From the cell containing the given text, extract its center point as (x, y) coordinate. 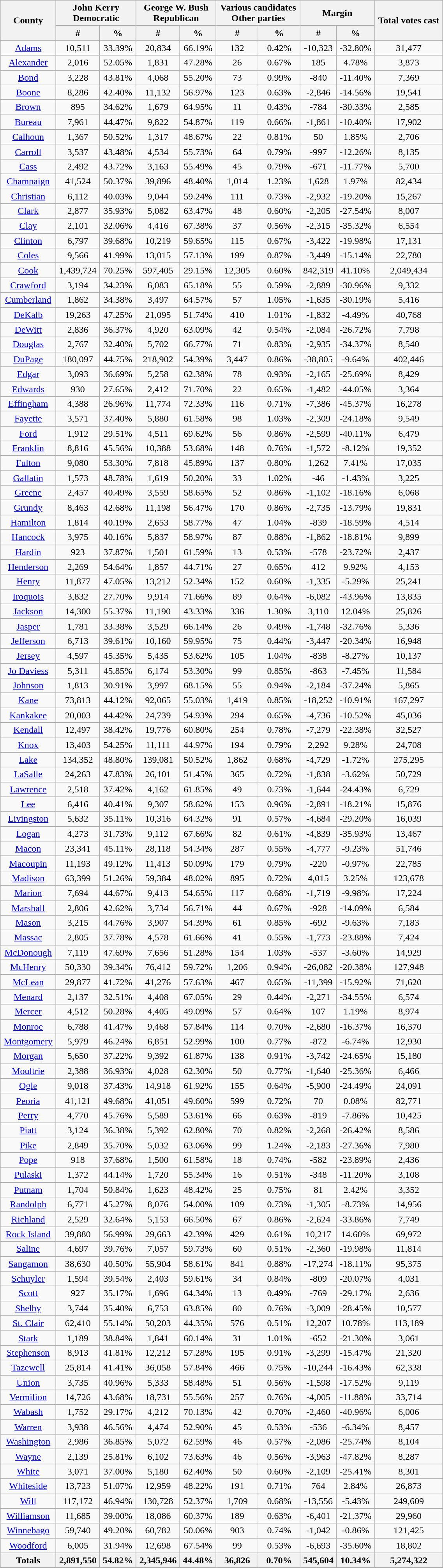
DuPage (28, 359)
6,102 (158, 1457)
-18.21% (356, 804)
49.60% (198, 1101)
66 (237, 1115)
36,826 (237, 1560)
56.71% (198, 908)
4,162 (158, 789)
-6.34% (356, 1427)
47.05% (118, 582)
10,160 (158, 641)
52.34% (198, 582)
82,771 (409, 1101)
3,975 (78, 537)
Richland (28, 1219)
3,364 (409, 389)
38.42% (118, 730)
8,301 (409, 1471)
52 (237, 493)
-840 (318, 78)
34.23% (118, 285)
-18.11% (356, 1264)
Alexander (28, 63)
52.99% (198, 1041)
Clark (28, 211)
-8.27% (356, 656)
62.38% (198, 374)
Monroe (28, 1027)
-4,729 (318, 760)
8,974 (409, 1012)
189 (237, 1516)
-18,252 (318, 700)
Ford (28, 434)
Mason (28, 923)
-1.72% (356, 760)
11,111 (158, 745)
9,413 (158, 893)
44.75% (118, 359)
134,352 (78, 760)
-1,861 (318, 122)
56.99% (118, 1234)
-3,963 (318, 1457)
-26,082 (318, 967)
51.26% (118, 878)
-2,846 (318, 92)
275,295 (409, 760)
5,700 (409, 166)
1.24% (279, 1145)
46.24% (118, 1041)
-23.88% (356, 938)
9,899 (409, 537)
43.72% (118, 166)
-1,042 (318, 1531)
Jasper (28, 626)
-838 (318, 656)
48.80% (118, 760)
12.04% (356, 611)
841 (237, 1264)
64.57% (198, 300)
-2,109 (318, 1471)
62,410 (78, 1323)
3,997 (158, 686)
2,767 (78, 344)
12,207 (318, 1323)
59.61% (198, 1279)
0.87% (279, 256)
-40.96% (356, 1412)
46.94% (118, 1501)
3,110 (318, 611)
5,632 (78, 819)
Randolph (28, 1205)
2,049,434 (409, 270)
-20.07% (356, 1279)
-10.52% (356, 715)
11 (237, 107)
3,071 (78, 1471)
61.92% (198, 1086)
17,131 (409, 241)
Stephenson (28, 1353)
61.59% (198, 552)
59,384 (158, 878)
2,849 (78, 1145)
1,439,724 (78, 270)
0.66% (279, 122)
117 (237, 893)
18,086 (158, 1516)
60 (237, 1249)
50.28% (118, 1012)
51 (237, 1383)
Iroquois (28, 596)
62.30% (198, 1071)
17,035 (409, 463)
-21.37% (356, 1516)
Perry (28, 1115)
44.97% (198, 745)
1,500 (158, 1160)
6,083 (158, 285)
10,511 (78, 48)
2,636 (409, 1293)
6,771 (78, 1205)
467 (237, 982)
37.22% (118, 1056)
5,032 (158, 1145)
1,679 (158, 107)
1,912 (78, 434)
56.97% (198, 92)
2,518 (78, 789)
-16.43% (356, 1367)
-29.20% (356, 819)
64.95% (198, 107)
66.77% (198, 344)
-47.82% (356, 1457)
842,319 (318, 270)
1,206 (237, 967)
36.85% (118, 1442)
82,434 (409, 181)
9,307 (158, 804)
4,405 (158, 1012)
33 (237, 478)
50.37% (118, 181)
3,352 (409, 1190)
41.47% (118, 1027)
139,081 (158, 760)
Bond (28, 78)
43.68% (118, 1397)
63.85% (198, 1308)
-22.38% (356, 730)
Franklin (28, 448)
13,467 (409, 834)
132 (237, 48)
-1,719 (318, 893)
Sangamon (28, 1264)
-3,299 (318, 1353)
15,180 (409, 1056)
-3.60% (356, 952)
-2,315 (318, 226)
-4,736 (318, 715)
48 (237, 211)
45,036 (409, 715)
0.93% (279, 374)
-1,635 (318, 300)
Mercer (28, 1012)
55.56% (198, 1397)
2,877 (78, 211)
-32.76% (356, 626)
-12.26% (356, 152)
Carroll (28, 152)
0.43% (279, 107)
-537 (318, 952)
1,831 (158, 63)
31.94% (118, 1545)
4,474 (158, 1427)
-18.16% (356, 493)
54.64% (118, 567)
48.67% (198, 137)
38.84% (118, 1338)
923 (78, 552)
5,865 (409, 686)
-1,640 (318, 1071)
41.81% (118, 1353)
12,212 (158, 1353)
-2,889 (318, 285)
2,403 (158, 1279)
76,412 (158, 967)
9,044 (158, 196)
19,263 (78, 315)
-8.12% (356, 448)
39.68% (118, 241)
36.37% (118, 330)
1,841 (158, 1338)
25,826 (409, 611)
63,399 (78, 878)
63.47% (198, 211)
Clinton (28, 241)
36.38% (118, 1130)
38,630 (78, 1264)
5,702 (158, 344)
-3,447 (318, 641)
-44.05% (356, 389)
16 (237, 1175)
61.66% (198, 938)
Stark (28, 1338)
44.12% (118, 700)
35.17% (118, 1293)
40.96% (118, 1383)
6,574 (409, 997)
-6,401 (318, 1516)
6,851 (158, 1041)
37.00% (118, 1471)
16,039 (409, 819)
60.80% (198, 730)
4,015 (318, 878)
Logan (28, 834)
-11.20% (356, 1175)
47.28% (198, 63)
Various candidatesOther parties (258, 13)
20,003 (78, 715)
40.16% (118, 537)
91 (237, 819)
Christian (28, 196)
-45.37% (356, 404)
Putnam (28, 1190)
Lawrence (28, 789)
336 (237, 611)
10,577 (409, 1308)
60.14% (198, 1338)
58.97% (198, 537)
4,511 (158, 434)
-578 (318, 552)
3,194 (78, 285)
107 (318, 1012)
McHenry (28, 967)
44.71% (198, 567)
-2,599 (318, 434)
10,425 (409, 1115)
37.87% (118, 552)
McDonough (28, 952)
48.22% (198, 1486)
0.84% (279, 1279)
Jefferson (28, 641)
Scott (28, 1293)
7,369 (409, 78)
59.72% (198, 967)
2,137 (78, 997)
4,408 (158, 997)
7,656 (158, 952)
10,388 (158, 448)
59,740 (78, 1531)
2,412 (158, 389)
37.42% (118, 789)
Knox (28, 745)
152 (237, 582)
-23.89% (356, 1160)
6,174 (158, 670)
26,873 (409, 1486)
39.34% (118, 967)
-33.86% (356, 1219)
33,714 (409, 1397)
Johnson (28, 686)
2,101 (78, 226)
Crawford (28, 285)
9,112 (158, 834)
62.59% (198, 1442)
Whiteside (28, 1486)
4,578 (158, 938)
-11.40% (356, 78)
0.42% (279, 48)
4,153 (409, 567)
32.06% (118, 226)
24,739 (158, 715)
0.59% (279, 285)
12,305 (237, 270)
2,388 (78, 1071)
6,466 (409, 1071)
-10.91% (356, 700)
100 (237, 1041)
-7.45% (356, 670)
6,005 (78, 1545)
41,524 (78, 181)
7,961 (78, 122)
County (28, 20)
545,604 (318, 1560)
23,341 (78, 848)
39.76% (118, 1249)
-16.37% (356, 1027)
58.65% (198, 493)
37.68% (118, 1160)
127,948 (409, 967)
117,172 (78, 1501)
3,228 (78, 78)
Henderson (28, 567)
4,416 (158, 226)
Montgomery (28, 1041)
-23.72% (356, 552)
39.54% (118, 1279)
-1,482 (318, 389)
15,876 (409, 804)
47.25% (118, 315)
32,527 (409, 730)
49.09% (198, 1012)
3,529 (158, 626)
64 (237, 152)
105 (237, 656)
Champaign (28, 181)
35.93% (118, 211)
25,241 (409, 582)
5,180 (158, 1471)
576 (237, 1323)
0.83% (279, 344)
40.03% (118, 196)
-40.11% (356, 434)
13,835 (409, 596)
Brown (28, 107)
-26.72% (356, 330)
24,708 (409, 745)
5,392 (158, 1130)
Lake (28, 760)
11,198 (158, 508)
-3,009 (318, 1308)
-35.93% (356, 834)
5,979 (78, 1041)
3,215 (78, 923)
44.14% (118, 1175)
71.70% (198, 389)
1,752 (78, 1412)
6,584 (409, 908)
41,276 (158, 982)
Washington (28, 1442)
3,093 (78, 374)
8,586 (409, 1130)
Clay (28, 226)
927 (78, 1293)
24,263 (78, 774)
Jo Daviess (28, 670)
43.48% (118, 152)
2,457 (78, 493)
6,479 (409, 434)
33.39% (118, 48)
5,336 (409, 626)
63.09% (198, 330)
3,744 (78, 1308)
11,413 (158, 863)
51.74% (198, 315)
10,137 (409, 656)
49 (237, 789)
10.78% (356, 1323)
3,447 (237, 359)
57.28% (198, 1353)
8,076 (158, 1205)
2,016 (78, 63)
35.70% (118, 1145)
71,620 (409, 982)
68.15% (198, 686)
Macon (28, 848)
St. Clair (28, 1323)
180,097 (78, 359)
42.68% (118, 508)
1.19% (356, 1012)
1,367 (78, 137)
-25.36% (356, 1071)
54.34% (198, 848)
-35.32% (356, 226)
58.77% (198, 522)
-24.18% (356, 418)
60.37% (198, 1516)
3.25% (356, 878)
114 (237, 1027)
-2,680 (318, 1027)
52.05% (118, 63)
73,813 (78, 700)
-34.37% (356, 344)
-30.96% (356, 285)
2,706 (409, 137)
15,267 (409, 196)
7,798 (409, 330)
62.40% (198, 1471)
249,609 (409, 1501)
19,541 (409, 92)
57.13% (198, 256)
5,311 (78, 670)
1,720 (158, 1175)
4,031 (409, 1279)
Totals (28, 1560)
-220 (318, 863)
22,780 (409, 256)
Hardin (28, 552)
-652 (318, 1338)
3,124 (78, 1130)
92,065 (158, 700)
-5,900 (318, 1086)
8,007 (409, 211)
39,880 (78, 1234)
-0.86% (356, 1531)
44.76% (118, 923)
1,623 (158, 1190)
54.82% (118, 1560)
41.99% (118, 256)
43.33% (198, 611)
30.91% (118, 686)
5,589 (158, 1115)
7,183 (409, 923)
45.56% (118, 448)
Henry (28, 582)
1,696 (158, 1293)
54.00% (198, 1205)
69,972 (409, 1234)
Fayette (28, 418)
18,731 (158, 1397)
11,193 (78, 863)
60,782 (158, 1531)
53.61% (198, 1115)
2.84% (356, 1486)
Edgar (28, 374)
-997 (318, 152)
-13,556 (318, 1501)
51.45% (198, 774)
50,203 (158, 1323)
Vermilion (28, 1397)
115 (237, 241)
-5.43% (356, 1501)
-34.55% (356, 997)
4.78% (356, 63)
63.06% (198, 1145)
-4,839 (318, 834)
10,219 (158, 241)
-25.69% (356, 374)
98 (237, 418)
50.84% (118, 1190)
-1,335 (318, 582)
167,297 (409, 700)
12,930 (409, 1041)
-18.59% (356, 522)
-3.62% (356, 774)
34.38% (118, 300)
12,698 (158, 1545)
9,080 (78, 463)
3,735 (78, 1383)
45.85% (118, 670)
9,392 (158, 1056)
37 (237, 226)
-1,572 (318, 448)
29,960 (409, 1516)
Peoria (28, 1101)
Adams (28, 48)
2,585 (409, 107)
1,814 (78, 522)
20,834 (158, 48)
33.38% (118, 626)
9,332 (409, 285)
3,225 (409, 478)
Greene (28, 493)
Cass (28, 166)
597,405 (158, 270)
113,189 (409, 1323)
54.93% (198, 715)
40.41% (118, 804)
7,818 (158, 463)
2,139 (78, 1457)
Grundy (28, 508)
13,015 (158, 256)
-2,086 (318, 1442)
8,135 (409, 152)
3,537 (78, 152)
55.37% (118, 611)
-6.74% (356, 1041)
29 (237, 997)
36,058 (158, 1367)
-25.41% (356, 1471)
31.73% (118, 834)
412 (318, 567)
-29.17% (356, 1293)
Kane (28, 700)
-25.74% (356, 1442)
11,584 (409, 670)
-30.19% (356, 300)
199 (237, 256)
1,709 (237, 1501)
-8.73% (356, 1205)
-2,205 (318, 211)
49.12% (118, 863)
55.20% (198, 78)
Wabash (28, 1412)
6,788 (78, 1027)
-872 (318, 1041)
-11.88% (356, 1397)
1,781 (78, 626)
39.00% (118, 1516)
14,956 (409, 1205)
45.27% (118, 1205)
12,959 (158, 1486)
5,258 (158, 374)
22,785 (409, 863)
4,770 (78, 1115)
Bureau (28, 122)
-13.79% (356, 508)
27 (237, 567)
-15.47% (356, 1353)
59.65% (198, 241)
Pike (28, 1145)
67 (237, 1219)
2,292 (318, 745)
123,678 (409, 878)
2,529 (78, 1219)
52.37% (198, 1501)
40.49% (118, 493)
4,534 (158, 152)
7.41% (356, 463)
-769 (318, 1293)
-10,244 (318, 1367)
Cumberland (28, 300)
1,628 (318, 181)
16,278 (409, 404)
3,832 (78, 596)
61.87% (198, 1056)
70.13% (198, 1412)
87 (237, 537)
32.64% (118, 1219)
-3,742 (318, 1056)
67.54% (198, 1545)
4,597 (78, 656)
DeKalb (28, 315)
58.62% (198, 804)
-4,684 (318, 819)
50.06% (198, 1531)
8,457 (409, 1427)
24,091 (409, 1086)
48.78% (118, 478)
-37.24% (356, 686)
8,463 (78, 508)
45.35% (118, 656)
2,653 (158, 522)
4,920 (158, 330)
-17.52% (356, 1383)
1,857 (158, 567)
111 (237, 196)
27.65% (118, 389)
121,425 (409, 1531)
-348 (318, 1175)
-24.65% (356, 1056)
67.05% (198, 997)
3,907 (158, 923)
29.17% (118, 1412)
11,774 (158, 404)
5,837 (158, 537)
Coles (28, 256)
466 (237, 1367)
1,573 (78, 478)
254 (237, 730)
-1,598 (318, 1383)
58.61% (198, 1264)
599 (237, 1101)
2,891,550 (78, 1560)
170 (237, 508)
2,836 (78, 330)
37.78% (118, 938)
Calhoun (28, 137)
-7,386 (318, 404)
-3,449 (318, 256)
39,896 (158, 181)
-2,165 (318, 374)
-2,460 (318, 1412)
3,938 (78, 1427)
Saline (28, 1249)
-20.38% (356, 967)
53.62% (198, 656)
-2,309 (318, 418)
56 (237, 434)
Shelby (28, 1308)
185 (318, 63)
4,512 (78, 1012)
137 (237, 463)
18,802 (409, 1545)
5,650 (78, 1056)
48.42% (198, 1190)
1,262 (318, 463)
31 (237, 1338)
-26.42% (356, 1130)
1.02% (279, 478)
39.61% (118, 641)
-784 (318, 107)
-27.36% (356, 1145)
-19.20% (356, 196)
-2,271 (318, 997)
1,594 (78, 1279)
5,274,322 (409, 1560)
11,685 (78, 1516)
257 (237, 1397)
66.14% (198, 626)
51.28% (198, 952)
55,904 (158, 1264)
-2,624 (318, 1219)
3,108 (409, 1175)
10.34% (356, 1560)
9,119 (409, 1383)
11,190 (158, 611)
52.90% (198, 1427)
28,118 (158, 848)
287 (237, 848)
17,902 (409, 122)
LaSalle (28, 774)
-582 (318, 1160)
13,403 (78, 745)
-9.98% (356, 893)
1,317 (158, 137)
-7,279 (318, 730)
Kankakee (28, 715)
16,370 (409, 1027)
-1,838 (318, 774)
0.81% (279, 137)
-11.77% (356, 166)
5,416 (409, 300)
Piatt (28, 1130)
191 (237, 1486)
50.09% (198, 863)
26.96% (118, 404)
25 (237, 1190)
61.85% (198, 789)
48.02% (198, 878)
49.68% (118, 1101)
-1.43% (356, 478)
-1,305 (318, 1205)
73.63% (198, 1457)
-819 (318, 1115)
-863 (318, 670)
34.62% (118, 107)
55.34% (198, 1175)
-671 (318, 166)
44.47% (118, 122)
Fulton (28, 463)
-4.49% (356, 315)
42.40% (118, 92)
Douglas (28, 344)
13,723 (78, 1486)
11,132 (158, 92)
7,694 (78, 893)
58.48% (198, 1383)
72.33% (198, 404)
White (28, 1471)
19,831 (409, 508)
294 (237, 715)
8,913 (78, 1353)
-24.43% (356, 789)
13,212 (158, 582)
10,316 (158, 819)
DeWitt (28, 330)
Hamilton (28, 522)
0.82% (279, 1130)
-692 (318, 923)
49.20% (118, 1531)
-27.54% (356, 211)
6,713 (78, 641)
Tazewell (28, 1367)
-18.81% (356, 537)
37.40% (118, 418)
5,072 (158, 1442)
5,880 (158, 418)
8,429 (409, 374)
14,918 (158, 1086)
0.96% (279, 804)
41,051 (158, 1101)
-14.56% (356, 92)
81 (318, 1190)
Woodford (28, 1545)
402,446 (409, 359)
-14.09% (356, 908)
116 (237, 404)
4,514 (409, 522)
410 (237, 315)
Marshall (28, 908)
2,806 (78, 908)
1,813 (78, 686)
764 (318, 1486)
45.11% (118, 848)
0.80% (279, 463)
-10,323 (318, 48)
6,068 (409, 493)
32.40% (118, 344)
2,805 (78, 938)
7,980 (409, 1145)
6,753 (158, 1308)
-2,932 (318, 196)
65.18% (198, 285)
29,663 (158, 1234)
Livingston (28, 819)
2,269 (78, 567)
-35.60% (356, 1545)
-9.64% (356, 359)
2,986 (78, 1442)
5,333 (158, 1383)
25,814 (78, 1367)
6,416 (78, 804)
29.51% (118, 434)
154 (237, 952)
Rock Island (28, 1234)
44.48% (198, 1560)
41.41% (118, 1367)
7,424 (409, 938)
44 (237, 908)
155 (237, 1086)
McLean (28, 982)
429 (237, 1234)
41.72% (118, 982)
2,436 (409, 1160)
3,061 (409, 1338)
4,388 (78, 404)
9.28% (356, 745)
42.39% (198, 1234)
0.99% (279, 78)
153 (237, 804)
50,330 (78, 967)
47.69% (118, 952)
32.51% (118, 997)
71 (237, 344)
78 (237, 374)
Madison (28, 878)
194 (237, 745)
1.23% (279, 181)
4,212 (158, 1412)
0.08% (356, 1101)
Warren (28, 1427)
-6,693 (318, 1545)
-1,862 (318, 537)
-839 (318, 522)
2.42% (356, 1190)
31,477 (409, 48)
19,352 (409, 448)
-2,891 (318, 804)
36.69% (118, 374)
67.66% (198, 834)
Marion (28, 893)
41,121 (78, 1101)
-24.49% (356, 1086)
148 (237, 448)
51.07% (118, 1486)
George W. BushRepublican (176, 13)
4,697 (78, 1249)
4,273 (78, 834)
7,057 (158, 1249)
54.65% (198, 893)
-2,935 (318, 344)
25.81% (118, 1457)
Schuyler (28, 1279)
8,287 (409, 1457)
64.34% (198, 1293)
9,822 (158, 122)
7,749 (409, 1219)
59.24% (198, 196)
3,734 (158, 908)
-43.96% (356, 596)
2,345,946 (158, 1560)
-1,102 (318, 493)
Lee (28, 804)
Wayne (28, 1457)
John KerryDemocratic (96, 13)
45.89% (198, 463)
55.49% (198, 166)
73 (237, 78)
1,014 (237, 181)
51,746 (409, 848)
40.19% (118, 522)
29,877 (78, 982)
9,468 (158, 1027)
-15.14% (356, 256)
3,873 (409, 63)
55.14% (118, 1323)
Pope (28, 1160)
-536 (318, 1427)
Will (28, 1501)
10,217 (318, 1234)
-7.86% (356, 1115)
-2,360 (318, 1249)
9.92% (356, 567)
-809 (318, 1279)
-2,268 (318, 1130)
59.95% (198, 641)
42.62% (118, 908)
Ogle (28, 1086)
-32.80% (356, 48)
Winnebago (28, 1531)
903 (237, 1531)
14,726 (78, 1397)
17,224 (409, 893)
-2,183 (318, 1145)
66.50% (198, 1219)
6,729 (409, 789)
3,571 (78, 418)
Pulaski (28, 1175)
138 (237, 1056)
55.73% (198, 152)
-928 (318, 908)
62,338 (409, 1367)
-6,082 (318, 596)
1,619 (158, 478)
2,437 (409, 552)
-5.29% (356, 582)
123 (237, 92)
-2,735 (318, 508)
Jersey (28, 656)
69.62% (198, 434)
95,375 (409, 1264)
-38,805 (318, 359)
Jackson (28, 611)
1.85% (356, 137)
40.50% (118, 1264)
-1,832 (318, 315)
179 (237, 863)
41.10% (356, 270)
9,566 (78, 256)
365 (237, 774)
53.68% (198, 448)
Gallatin (28, 478)
6,797 (78, 241)
8,286 (78, 92)
1,501 (158, 552)
70.25% (118, 270)
40,768 (409, 315)
62.80% (198, 1130)
41 (237, 938)
1,189 (78, 1338)
-15.92% (356, 982)
64.32% (198, 819)
21,320 (409, 1353)
29.15% (198, 270)
130,728 (158, 1501)
47.83% (118, 774)
-46 (318, 478)
6,112 (78, 196)
Morgan (28, 1056)
47 (237, 522)
5,435 (158, 656)
55.03% (198, 700)
2,492 (78, 166)
-4,005 (318, 1397)
66.19% (198, 48)
80 (237, 1308)
6,006 (409, 1412)
4,068 (158, 78)
59.73% (198, 1249)
7,119 (78, 952)
-2,184 (318, 686)
Total votes cast (409, 20)
11,877 (78, 582)
14,300 (78, 611)
Moultrie (28, 1071)
35.40% (118, 1308)
1.05% (279, 300)
-9.23% (356, 848)
67.38% (198, 226)
Cook (28, 270)
71.66% (198, 596)
Effingham (28, 404)
14.60% (356, 1234)
9,018 (78, 1086)
-17,274 (318, 1264)
45.76% (118, 1115)
21,095 (158, 315)
0.78% (279, 730)
1,419 (237, 700)
119 (237, 122)
35.11% (118, 819)
Hancock (28, 537)
26,101 (158, 774)
9,914 (158, 596)
Massac (28, 938)
9,549 (409, 418)
27.70% (118, 596)
109 (237, 1205)
12,497 (78, 730)
36.93% (118, 1071)
-9.63% (356, 923)
930 (78, 389)
-11,399 (318, 982)
Boone (28, 92)
43.81% (118, 78)
19,776 (158, 730)
1.97% (356, 181)
75 (237, 641)
-3,422 (318, 241)
195 (237, 1353)
4,028 (158, 1071)
-2,084 (318, 330)
5,082 (158, 211)
11,814 (409, 1249)
8,540 (409, 344)
8,104 (409, 1442)
918 (78, 1160)
-1,773 (318, 938)
57.63% (198, 982)
3,163 (158, 166)
56.47% (198, 508)
-1,644 (318, 789)
3,559 (158, 493)
6,554 (409, 226)
Union (28, 1383)
34 (237, 1279)
44.35% (198, 1323)
82 (237, 834)
-28.45% (356, 1308)
-4,777 (318, 848)
Kendall (28, 730)
Williamson (28, 1516)
Margin (337, 13)
44.42% (118, 715)
46.56% (118, 1427)
37.43% (118, 1086)
18 (237, 1160)
89 (237, 596)
0.54% (279, 330)
5,153 (158, 1219)
1,704 (78, 1190)
16,948 (409, 641)
-30.33% (356, 107)
54.87% (198, 122)
50,729 (409, 774)
1,372 (78, 1175)
Menard (28, 997)
Edwards (28, 389)
-20.34% (356, 641)
-10.40% (356, 122)
-0.97% (356, 863)
-21.30% (356, 1338)
14,929 (409, 952)
61 (237, 923)
Macoupin (28, 863)
8,816 (78, 448)
50.20% (198, 478)
3,497 (158, 300)
48.40% (198, 181)
44.67% (118, 893)
-1,748 (318, 626)
1.30% (279, 611)
218,902 (158, 359)
54.25% (118, 745)
